Locate the cell with the specified text and output its (X, Y) center coordinate. 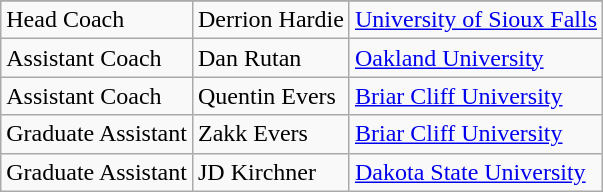
Quentin Evers (270, 96)
Head Coach (97, 20)
University of Sioux Falls (476, 20)
Oakland University (476, 58)
Dakota State University (476, 172)
Derrion Hardie (270, 20)
Dan Rutan (270, 58)
JD Kirchner (270, 172)
Zakk Evers (270, 134)
